Search for the cell housing the specified text and yield its [x, y] center coordinate. 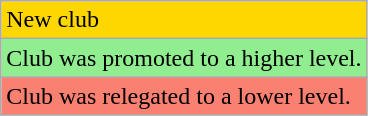
New club [184, 20]
Club was relegated to a lower level. [184, 96]
Club was promoted to a higher level. [184, 58]
